Return the (X, Y) coordinate for the center point of the cell that contains the specified text.  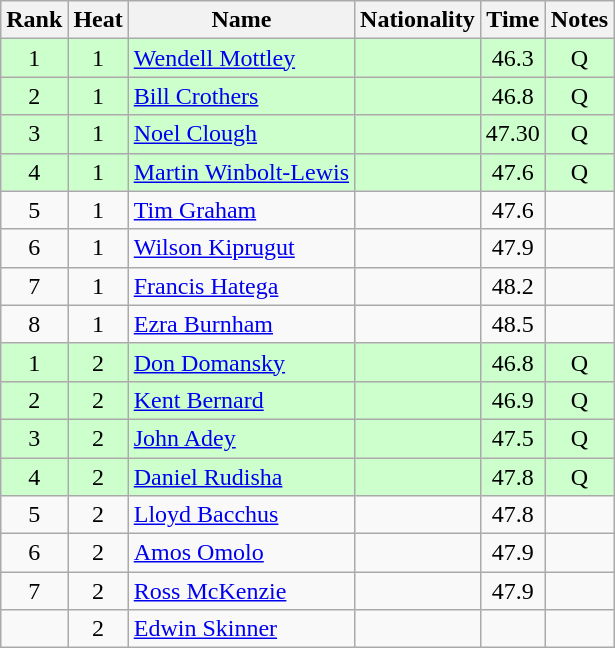
48.5 (512, 324)
Ross McKenzie (241, 591)
Noel Clough (241, 134)
Rank (34, 20)
8 (34, 324)
Daniel Rudisha (241, 477)
Wendell Mottley (241, 58)
Martin Winbolt-Lewis (241, 172)
Notes (579, 20)
Bill Crothers (241, 96)
47.5 (512, 438)
Don Domansky (241, 362)
Time (512, 20)
Kent Bernard (241, 400)
48.2 (512, 286)
46.9 (512, 400)
Amos Omolo (241, 553)
Ezra Burnham (241, 324)
Wilson Kiprugut (241, 248)
John Adey (241, 438)
Francis Hatega (241, 286)
Edwin Skinner (241, 629)
Tim Graham (241, 210)
Name (241, 20)
46.3 (512, 58)
47.30 (512, 134)
Lloyd Bacchus (241, 515)
Heat (98, 20)
Nationality (418, 20)
